Capture the cell that displays the provided text and extract its (X, Y) central coordinate. 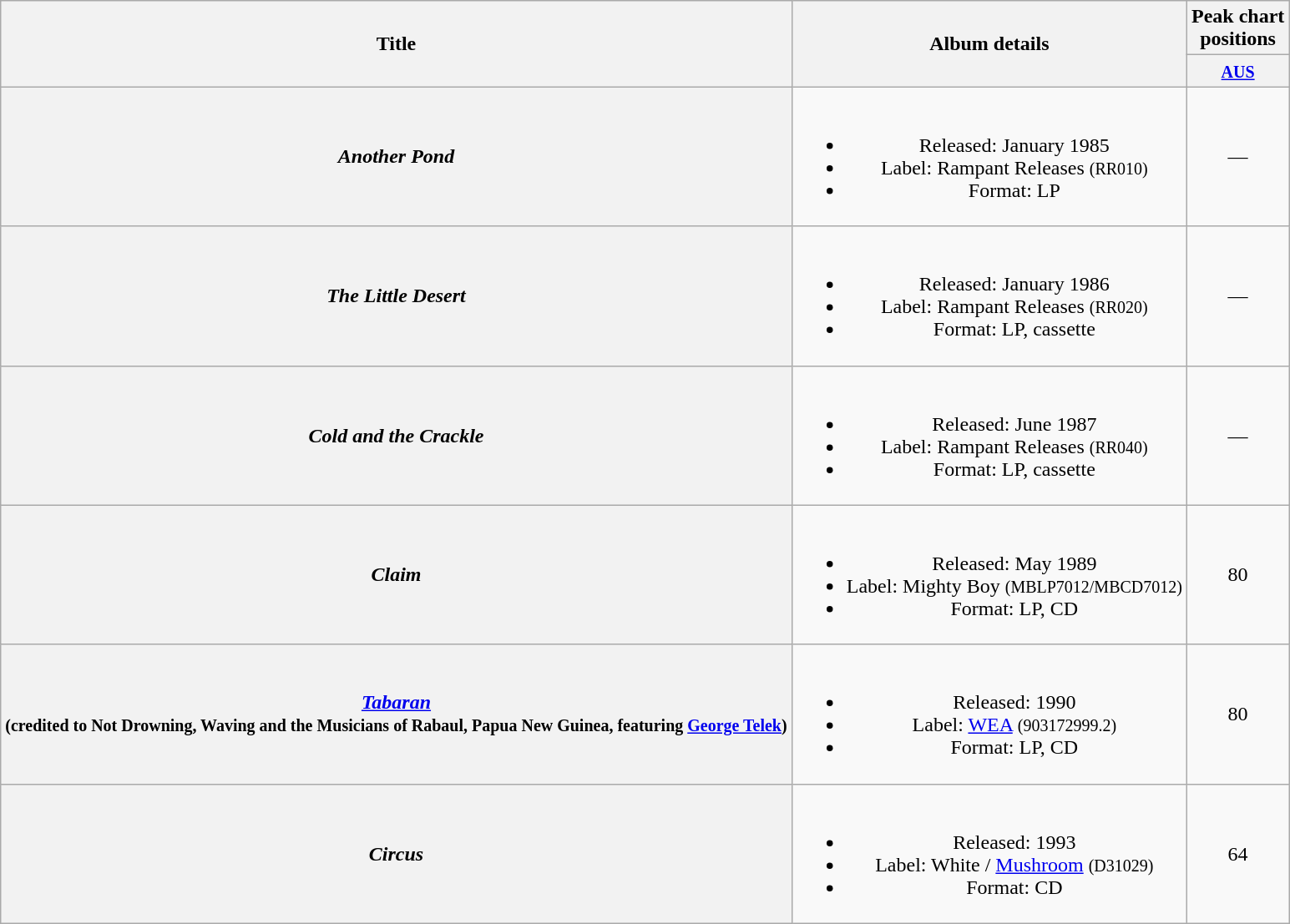
Released: January 1986Label: Rampant Releases (RR020)Format: LP, cassette (989, 295)
The Little Desert (396, 295)
Tabaran (credited to Not Drowning, Waving and the Musicians of Rabaul, Papua New Guinea, featuring George Telek) (396, 714)
Released: May 1989Label: Mighty Boy (MBLP7012/MBCD7012)Format: LP, CD (989, 574)
Released: January 1985Label: Rampant Releases (RR010)Format: LP (989, 157)
Album details (989, 43)
Another Pond (396, 157)
Peak chartpositions (1237, 28)
Circus (396, 853)
64 (1237, 853)
Released: 1993Label: White / Mushroom (D31029)Format: CD (989, 853)
Cold and the Crackle (396, 436)
AUS (1237, 71)
Released: 1990Label: WEA (903172999.2)Format: LP, CD (989, 714)
Title (396, 43)
Claim (396, 574)
Released: June 1987Label: Rampant Releases (RR040)Format: LP, cassette (989, 436)
